Find where the given text appears and provide that cell's center as [X, Y] coordinate. 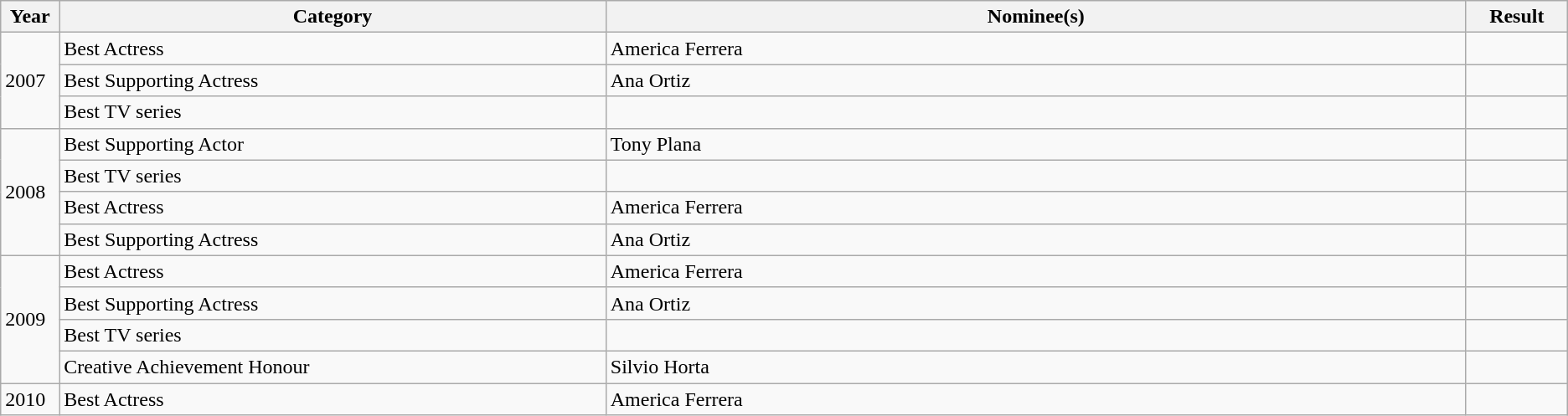
Result [1516, 17]
2009 [30, 319]
Silvio Horta [1035, 367]
Category [333, 17]
Tony Plana [1035, 144]
2008 [30, 192]
Year [30, 17]
Best Supporting Actor [333, 144]
Nominee(s) [1035, 17]
Creative Achievement Honour [333, 367]
2010 [30, 399]
2007 [30, 80]
